Capture the cell that displays the provided text and extract its [x, y] central coordinate. 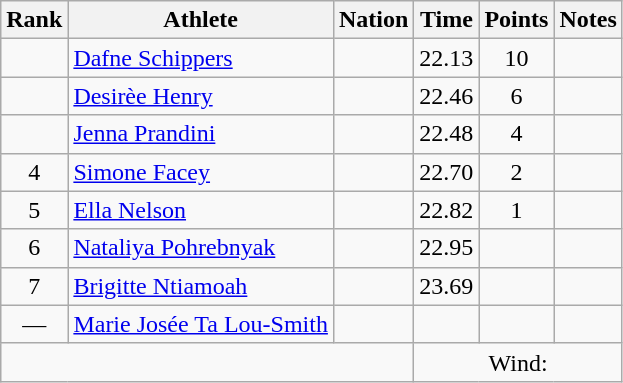
22.95 [446, 248]
10 [516, 58]
Simone Facey [201, 172]
Athlete [201, 20]
22.70 [446, 172]
Marie Josée Ta Lou-Smith [201, 324]
5 [34, 210]
Points [516, 20]
Nation [373, 20]
Ella Nelson [201, 210]
Jenna Prandini [201, 134]
1 [516, 210]
Nataliya Pohrebnyak [201, 248]
23.69 [446, 286]
7 [34, 286]
Time [446, 20]
Dafne Schippers [201, 58]
22.46 [446, 96]
Rank [34, 20]
22.48 [446, 134]
22.82 [446, 210]
Notes [588, 20]
22.13 [446, 58]
Desirèe Henry [201, 96]
— [34, 324]
2 [516, 172]
Wind: [518, 362]
Brigitte Ntiamoah [201, 286]
